Provide the (x, y) coordinate of the cell's center where the given text is located.  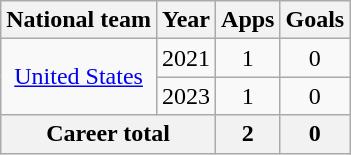
2 (248, 134)
National team (79, 20)
Career total (108, 134)
2021 (186, 58)
Goals (315, 20)
Year (186, 20)
2023 (186, 96)
Apps (248, 20)
United States (79, 77)
